Output the [X, Y] coordinate of the center of the cell containing the given text.  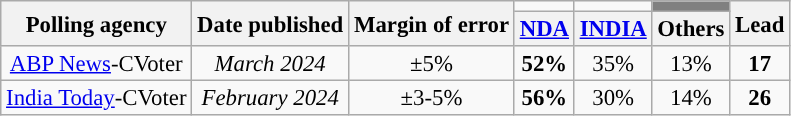
February 2024 [270, 98]
Lead [760, 24]
35% [613, 64]
ABP News-CVoter [96, 64]
52% [544, 64]
17 [760, 64]
Others [691, 30]
13% [691, 64]
±3-5% [432, 98]
30% [613, 98]
Date published [270, 24]
±5% [432, 64]
14% [691, 98]
March 2024 [270, 64]
Margin of error [432, 24]
56% [544, 98]
26 [760, 98]
India Today-CVoter [96, 98]
NDA [544, 30]
INDIA [613, 30]
Polling agency [96, 24]
